Provide the (X, Y) coordinate of the cell's center where the given text is located.  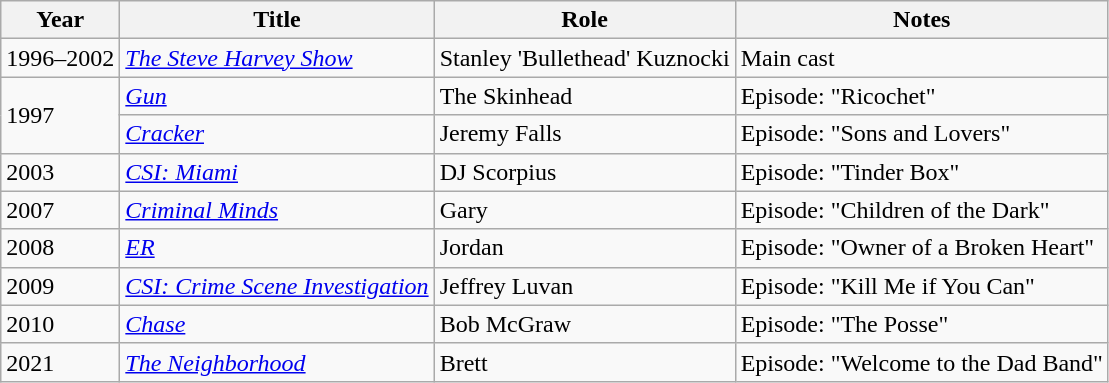
The Steve Harvey Show (277, 58)
Title (277, 20)
2021 (60, 362)
Year (60, 20)
Episode: "Owner of a Broken Heart" (922, 248)
Jeffrey Luvan (584, 286)
Jordan (584, 248)
Episode: "Kill Me if You Can" (922, 286)
Episode: "The Posse" (922, 324)
ER (277, 248)
Jeremy Falls (584, 134)
CSI: Crime Scene Investigation (277, 286)
Stanley 'Bullethead' Kuznocki (584, 58)
Chase (277, 324)
Cracker (277, 134)
The Neighborhood (277, 362)
Notes (922, 20)
Gary (584, 210)
Main cast (922, 58)
Episode: "Sons and Lovers" (922, 134)
DJ Scorpius (584, 172)
2009 (60, 286)
Brett (584, 362)
1997 (60, 115)
2008 (60, 248)
1996–2002 (60, 58)
Bob McGraw (584, 324)
Episode: "Ricochet" (922, 96)
Role (584, 20)
Criminal Minds (277, 210)
Episode: "Welcome to the Dad Band" (922, 362)
Episode: "Tinder Box" (922, 172)
2010 (60, 324)
Gun (277, 96)
Episode: "Children of the Dark" (922, 210)
2007 (60, 210)
The Skinhead (584, 96)
2003 (60, 172)
CSI: Miami (277, 172)
